From the cell containing the given text, extract its center point as [X, Y] coordinate. 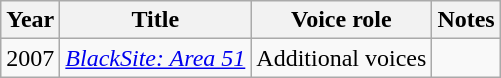
Notes [466, 20]
BlackSite: Area 51 [156, 58]
Title [156, 20]
2007 [30, 58]
Additional voices [342, 58]
Year [30, 20]
Voice role [342, 20]
